For the text-containing cell, return its midpoint in (X, Y) coordinate format. 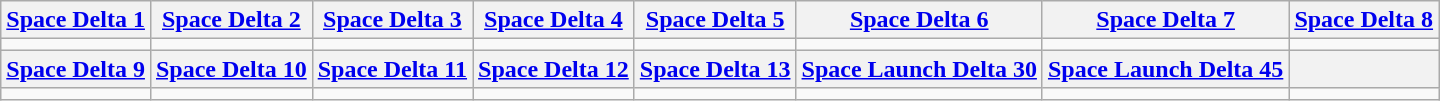
Space Delta 7 (1165, 20)
Space Delta 2 (231, 20)
Space Delta 1 (76, 20)
Space Delta 12 (554, 69)
Space Delta 9 (76, 69)
Space Delta 11 (392, 69)
Space Delta 10 (231, 69)
Space Delta 3 (392, 20)
Space Delta 5 (715, 20)
Space Delta 6 (919, 20)
Space Delta 13 (715, 69)
Space Launch Delta 45 (1165, 69)
Space Delta 4 (554, 20)
Space Launch Delta 30 (919, 69)
Space Delta 8 (1364, 20)
